Search for the cell housing the specified text and yield its (X, Y) center coordinate. 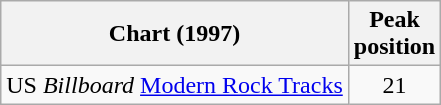
Chart (1997) (175, 34)
Peakposition (394, 34)
21 (394, 85)
US Billboard Modern Rock Tracks (175, 85)
